Detect which cell encompasses the target text, then output its [x, y] center coordinate. 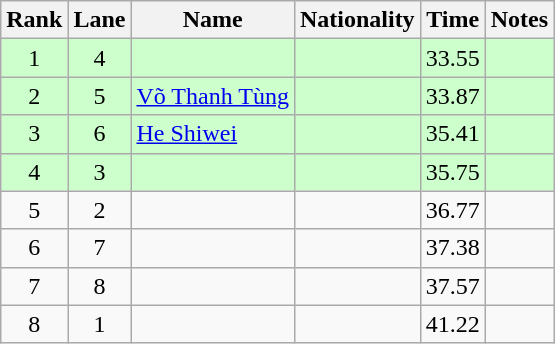
35.41 [452, 134]
41.22 [452, 324]
Võ Thanh Tùng [213, 96]
33.55 [452, 58]
Lane [100, 20]
Name [213, 20]
35.75 [452, 172]
37.57 [452, 286]
Rank [34, 20]
36.77 [452, 210]
Notes [519, 20]
Time [452, 20]
Nationality [357, 20]
37.38 [452, 248]
He Shiwei [213, 134]
33.87 [452, 96]
